Search for the cell housing the specified text and yield its [X, Y] center coordinate. 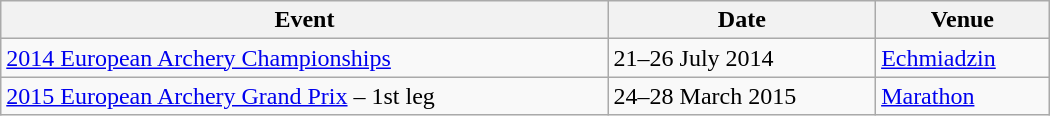
2014 European Archery Championships [304, 58]
Venue [963, 20]
24–28 March 2015 [742, 96]
Echmiadzin [963, 58]
21–26 July 2014 [742, 58]
Event [304, 20]
Date [742, 20]
Marathon [963, 96]
2015 European Archery Grand Prix – 1st leg [304, 96]
